Identify which cell holds the provided text, then report its (x, y) central coordinate. 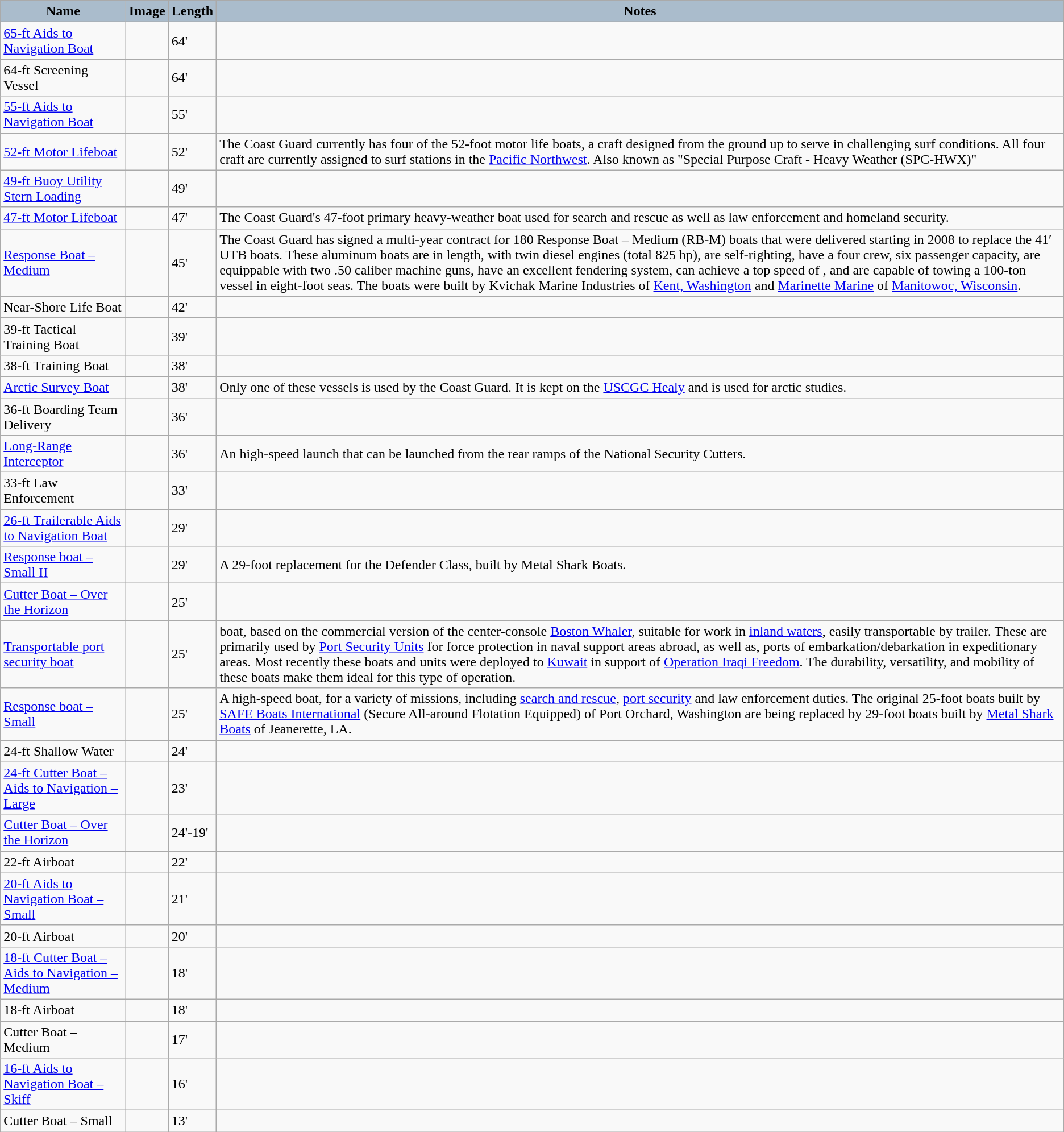
45' (192, 263)
18-ft Airboat (63, 1010)
36-ft Boarding Team Delivery (63, 416)
The Coast Guard's 47-foot primary heavy-weather boat used for search and rescue as well as law enforcement and homeland security. (640, 218)
Image (147, 11)
24-ft Shallow Water (63, 751)
An high-speed launch that can be launched from the rear ramps of the National Security Cutters. (640, 454)
13' (192, 1121)
Near-Shore Life Boat (63, 307)
Length (192, 11)
Name (63, 11)
24-ft Cutter Boat – Aids to Navigation – Large (63, 788)
42' (192, 307)
16' (192, 1084)
Response Boat – Medium (63, 263)
Cutter Boat – Small (63, 1121)
24' (192, 751)
20-ft Airboat (63, 936)
47' (192, 218)
Notes (640, 11)
39' (192, 337)
33' (192, 491)
A 29-foot replacement for the Defender Class, built by Metal Shark Boats. (640, 565)
38-ft Training Boat (63, 366)
20' (192, 936)
Cutter Boat – Medium (63, 1039)
22' (192, 862)
52-ft Motor Lifeboat (63, 151)
26-ft Trailerable Aids to Navigation Boat (63, 528)
Arctic Survey Boat (63, 387)
23' (192, 788)
Transportable port security boat (63, 654)
55' (192, 115)
21' (192, 899)
55-ft Aids to Navigation Boat (63, 115)
Response boat – Small II (63, 565)
33-ft Law Enforcement (63, 491)
Response boat – Small (63, 714)
18-ft Cutter Boat – Aids to Navigation – Medium (63, 973)
49' (192, 189)
65-ft Aids to Navigation Boat (63, 41)
20-ft Aids to Navigation Boat – Small (63, 899)
24'-19' (192, 832)
47-ft Motor Lifeboat (63, 218)
17' (192, 1039)
52' (192, 151)
22-ft Airboat (63, 862)
49-ft Buoy Utility Stern Loading (63, 189)
Only one of these vessels is used by the Coast Guard. It is kept on the USCGC Healy and is used for arctic studies. (640, 387)
64-ft Screening Vessel (63, 77)
39-ft Tactical Training Boat (63, 337)
Long-Range Interceptor (63, 454)
16-ft Aids to Navigation Boat – Skiff (63, 1084)
